Return [x, y] of the center of cell containing provided text 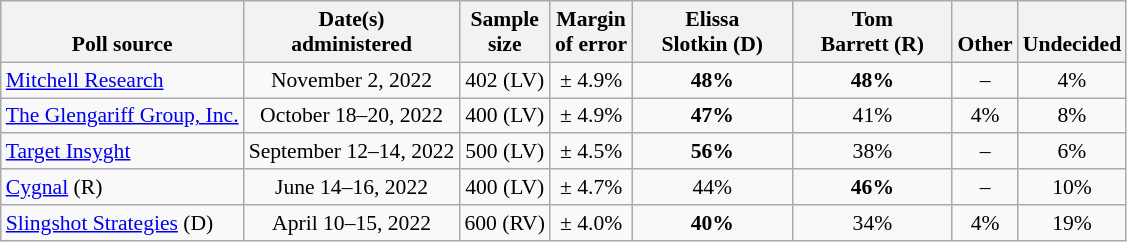
The Glengariff Group, Inc. [122, 116]
8% [1072, 116]
10% [1072, 187]
June 14–16, 2022 [352, 187]
Poll source [122, 32]
ElissaSlotkin (D) [712, 32]
19% [1072, 223]
402 (LV) [504, 80]
47% [712, 116]
Other [984, 32]
Marginof error [591, 32]
Cygnal (R) [122, 187]
± 4.0% [591, 223]
± 4.5% [591, 152]
November 2, 2022 [352, 80]
34% [872, 223]
September 12–14, 2022 [352, 152]
41% [872, 116]
TomBarrett (R) [872, 32]
44% [712, 187]
April 10–15, 2022 [352, 223]
38% [872, 152]
Target Insyght [122, 152]
Mitchell Research [122, 80]
Date(s)administered [352, 32]
Undecided [1072, 32]
500 (LV) [504, 152]
October 18–20, 2022 [352, 116]
46% [872, 187]
± 4.7% [591, 187]
Samplesize [504, 32]
40% [712, 223]
6% [1072, 152]
56% [712, 152]
Slingshot Strategies (D) [122, 223]
600 (RV) [504, 223]
